Provide the (X, Y) coordinate of the cell's center where the given text is located.  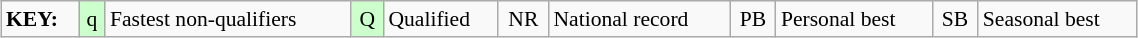
q (92, 19)
Seasonal best (1058, 19)
PB (753, 19)
Personal best (854, 19)
National record (639, 19)
NR (523, 19)
KEY: (40, 19)
Q (367, 19)
Fastest non-qualifiers (228, 19)
SB (955, 19)
Qualified (440, 19)
